Pinpoint the cell where the given text exists, returning its (x, y) midpoint coordinate. 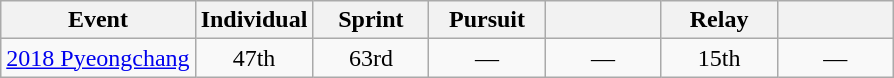
47th (254, 58)
Event (98, 20)
Relay (719, 20)
Individual (254, 20)
Pursuit (487, 20)
15th (719, 58)
63rd (371, 58)
2018 Pyeongchang (98, 58)
Sprint (371, 20)
